Determine the (X, Y) coordinate at the center of the cell enclosing the given text.  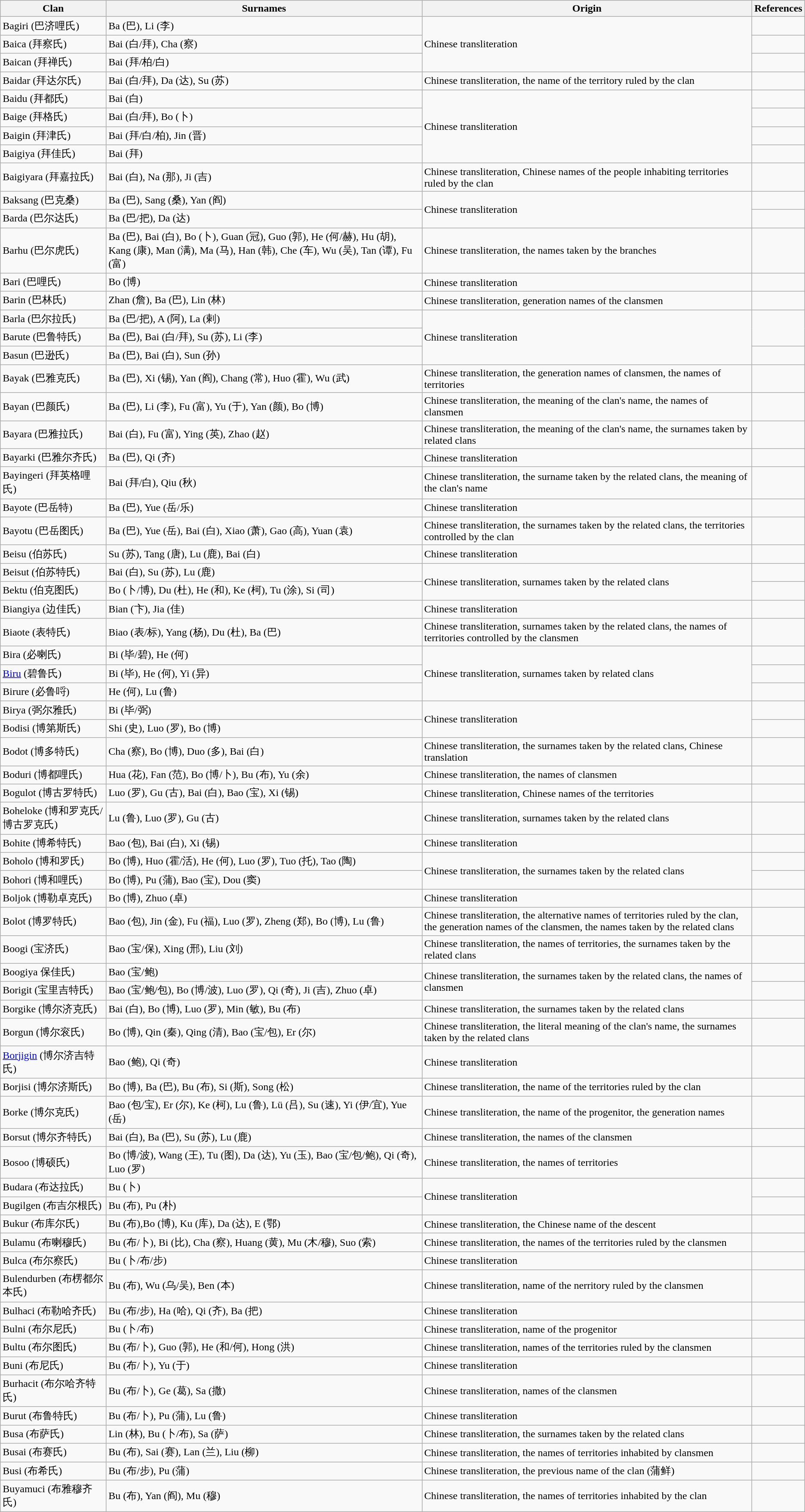
Ba (巴), Qi (齐) (264, 458)
Chinese transliteration, the previous name of the clan (蒲鲜) (587, 1471)
Bai (拜/白), Qiu (秋) (264, 483)
Borjigin (博尔济吉特氏) (53, 1062)
Borgike (博尔济克氏) (53, 1009)
Lu (鲁), Luo (罗), Gu (古) (264, 818)
Ba (巴), Sang (桑), Yan (阎) (264, 200)
Baksang (巴克桑) (53, 200)
Budara (布达拉氏) (53, 1188)
Biao (表/标), Yang (杨), Du (杜), Ba (巴) (264, 632)
Bukur (布库尔氏) (53, 1224)
Bu (布/步), Ha (哈), Qi (齐), Ba (把) (264, 1311)
Borigit (宝里吉特氏) (53, 991)
Bayotu (巴岳图氏) (53, 531)
Barhu (巴尔虎氏) (53, 251)
Bodisi (博第斯氏) (53, 728)
Bai (白), Fu (富), Ying (英), Zhao (赵) (264, 434)
Buyamuci (布雅穆齐氏) (53, 1496)
Chinese transliteration, surnames taken by the related clans, the names of territories controlled by the clansmen (587, 632)
Bulhaci (布勒哈齐氏) (53, 1311)
Chinese transliteration, the surnames taken by the related clans, the names of clansmen (587, 981)
Bai (拜/白/柏), Jin (晋) (264, 136)
Bu (布), Yan (阎), Mu (穆) (264, 1496)
Baican (拜禅氏) (53, 63)
Basun (巴逊氏) (53, 355)
Chinese transliteration, Chinese names of the territories (587, 793)
Bo (博), Pu (蒲), Bao (宝), Dou (窦) (264, 880)
Chinese transliteration, the names of the territories ruled by the clansmen (587, 1243)
Chinese transliteration, the names of territories (587, 1162)
Bai (白/拜), Cha (察) (264, 44)
Bayingeri (拜英格哩氏) (53, 483)
Ba (巴), Bai (白/拜), Su (苏), Li (李) (264, 337)
Chinese transliteration, name of the progenitor (587, 1330)
Busa (布萨氏) (53, 1435)
Barin (巴林氏) (53, 301)
Chinese transliteration, names of the clansmen (587, 1391)
Ba (巴), Yue (岳/乐) (264, 508)
Bai (拜) (264, 154)
Boogi (宝济氏) (53, 950)
Chinese transliteration, the generation names of clansmen, the names of territories (587, 378)
Bai (白), Su (苏), Lu (鹿) (264, 573)
Biru (碧鲁氏) (53, 673)
Bari (巴哩氏) (53, 282)
Buni (布尼氏) (53, 1366)
Bayan (巴颜氏) (53, 407)
Bu (布), Sai (赛), Lan (兰), Liu (柳) (264, 1453)
Bu (布/卜), Bi (比), Cha (察), Huang (黄), Mu (木/穆), Suo (索) (264, 1243)
Bu (布/步), Pu (蒲) (264, 1471)
Boduri (博都哩氏) (53, 775)
Bi (毕), He (何), Yi (异) (264, 673)
Chinese transliteration, generation names of the clansmen (587, 301)
Chinese transliteration, the name of the territory ruled by the clan (587, 81)
Chinese transliteration, the names of the clansmen (587, 1138)
Chinese transliteration, the names of clansmen (587, 775)
Borgun (博尔衮氏) (53, 1032)
Baidar (拜达尔氏) (53, 81)
Bektu (伯克图氏) (53, 591)
Barute (巴鲁特氏) (53, 337)
Bo (博) (264, 282)
Bao (宝/保), Xing (邢), Liu (刘) (264, 950)
Beisu (伯苏氏) (53, 554)
Ba (巴), Bai (白), Sun (孙) (264, 355)
Chinese transliteration, the surnames taken by the related clans, the territories controlled by the clan (587, 531)
References (778, 9)
Bo (博), Qin (秦), Qing (清), Bao (宝/包), Er (尔) (264, 1032)
Bu (布),Bo (博), Ku (库), Da (达), E (鄂) (264, 1224)
Ba (巴), Li (李), Fu (富), Yu (于), Yan (颜), Bo (博) (264, 407)
Chinese transliteration, the meaning of the clan's name, the names of clansmen (587, 407)
Ba (巴), Xi (锡), Yan (阎), Chang (常), Huo (霍), Wu (武) (264, 378)
Burhacit (布尔哈齐特氏) (53, 1391)
Hua (花), Fan (范), Bo (博/卜), Bu (布), Yu (余) (264, 775)
Bolot (博罗特氏) (53, 921)
Chinese transliteration, the names of territories inhabited by clansmen (587, 1453)
Bulamu (布喇穆氏) (53, 1243)
Bu (布/卜), Guo (郭), He (和/何), Hong (洪) (264, 1348)
Bo (卜/博), Du (杜), He (和), Ke (柯), Tu (涂), Si (司) (264, 591)
Barda (巴尔达氏) (53, 218)
Birya (弼尔雅氏) (53, 710)
Shi (史), Luo (罗), Bo (博) (264, 728)
Bai (白) (264, 99)
Boljok (博勒卓克氏) (53, 898)
Bai (白), Na (那), Ji (吉) (264, 177)
Bayarki (巴雅尔齐氏) (53, 458)
Bai (白/拜), Bo (卜) (264, 118)
Clan (53, 9)
Biangiya (边佳氏) (53, 609)
Baidu (拜都氏) (53, 99)
Chinese transliteration, the surname taken by the related clans, the meaning of the clan's name (587, 483)
Bao (宝/鲍) (264, 973)
Baica (拜察氏) (53, 44)
Bira (必喇氏) (53, 655)
Ba (巴), Li (李) (264, 26)
Bi (毕/弼) (264, 710)
Bai (拜/柏/白) (264, 63)
Ba (巴/把), Da (达) (264, 218)
Bagiri (巴济哩氏) (53, 26)
Su (苏), Tang (唐), Lu (鹿), Bai (白) (264, 554)
He (何), Lu (鲁) (264, 692)
Boheloke (博和罗克氏/博古罗克氏) (53, 818)
Bulendurben (布楞都尔本氏) (53, 1286)
Boholo (博和罗氏) (53, 862)
Boogiya 保佳氏) (53, 973)
Bai (白/拜), Da (达), Su (苏) (264, 81)
Bodot (博多特氏) (53, 752)
Bugilgen (布吉尔根氏) (53, 1206)
Chinese transliteration, the names of territories, the surnames taken by the related clans (587, 950)
Bu (卜) (264, 1188)
Chinese transliteration, the Chinese name of the descent (587, 1224)
Bu (布/卜), Yu (于) (264, 1366)
Borsut (博尔齐特氏) (53, 1138)
Bultu (布尔图氏) (53, 1348)
Bo (博), Zhuo (卓) (264, 898)
Burut (布鲁特氏) (53, 1416)
Luo (罗), Gu (古), Bai (白), Bao (宝), Xi (锡) (264, 793)
Cha (察), Bo (博), Duo (多), Bai (白) (264, 752)
Bohite (博希特氏) (53, 844)
Chinese transliteration, the literal meaning of the clan's name, the surnames taken by the related clans (587, 1032)
Origin (587, 9)
Bulni (布尔尼氏) (53, 1330)
Birure (必鲁哷) (53, 692)
Bo (博/波), Wang (王), Tu (图), Da (达), Yu (玉), Bao (宝/包/鲍), Qi (奇), Luo (罗) (264, 1162)
Chinese transliteration, the names taken by the branches (587, 251)
Chinese transliteration, surnames taken by related clans (587, 674)
Bai (白), Ba (巴), Su (苏), Lu (鹿) (264, 1138)
Bosoo (博硕氏) (53, 1162)
Barla (巴尔拉氏) (53, 319)
Lin (林), Bu (卜/布), Sa (萨) (264, 1435)
Bu (布/卜), Pu (蒲), Lu (鲁) (264, 1416)
Chinese transliteration, the name of the progenitor, the generation names (587, 1112)
Bu (布), Wu (乌/吴), Ben (本) (264, 1286)
Chinese transliteration, the surnames taken by the related clans, Chinese translation (587, 752)
Zhan (詹), Ba (巴), Lin (林) (264, 301)
Bu (布), Pu (朴) (264, 1206)
Surnames (264, 9)
Baigiya (拜佳氏) (53, 154)
Bao (鲍), Qi (奇) (264, 1062)
Bu (卜/布) (264, 1330)
Bao (宝/鲍/包), Bo (博/波), Luo (罗), Qi (奇), Ji (吉), Zhuo (卓) (264, 991)
Chinese transliteration, the name of the territories ruled by the clan (587, 1087)
Borke (博尔克氏) (53, 1112)
Bohori (博和哩氏) (53, 880)
Chinese transliteration, the names of territories inhabited by the clan (587, 1496)
Bayak (巴雅克氏) (53, 378)
Bao (包/宝), Er (尔), Ke (柯), Lu (鲁), Lü (吕), Su (速), Yi (伊/宜), Yue (岳) (264, 1112)
Baigin (拜津氏) (53, 136)
Borjisi (博尔济斯氏) (53, 1087)
Biaote (表特氏) (53, 632)
Bao (包), Jin (金), Fu (福), Luo (罗), Zheng (郑), Bo (博), Lu (鲁) (264, 921)
Baige (拜格氏) (53, 118)
Bayara (巴雅拉氏) (53, 434)
Bu (布/卜), Ge (葛), Sa (撒) (264, 1391)
Bian (卞), Jia (佳) (264, 609)
Chinese transliteration, Chinese names of the people inhabiting territories ruled by the clan (587, 177)
Beisut (伯苏特氏) (53, 573)
Ba (巴/把), A (阿), La (剌) (264, 319)
Bu (卜/布/步) (264, 1261)
Chinese transliteration, name of the nerritory ruled by the clansmen (587, 1286)
Busai (布赛氏) (53, 1453)
Ba (巴), Yue (岳), Bai (白), Xiao (萧), Gao (高), Yuan (袁) (264, 531)
Bo (博), Huo (霍/活), He (何), Luo (罗), Tuo (托), Tao (陶) (264, 862)
Bayote (巴岳特) (53, 508)
Bogulot (博古罗特氏) (53, 793)
Bao (包), Bai (白), Xi (锡) (264, 844)
Busi (布希氏) (53, 1471)
Chinese transliteration, the meaning of the clan's name, the surnames taken by related clans (587, 434)
Baigiyara (拜嘉拉氏) (53, 177)
Bi (毕/碧), He (何) (264, 655)
Bai (白), Bo (博), Luo (罗), Min (敏), Bu (布) (264, 1009)
Ba (巴), Bai (白), Bo (卜), Guan (冠), Guo (郭), He (何/赫), Hu (胡), Kang (康), Man (满), Ma (马), Han (韩), Che (车), Wu (吴), Tan (谭), Fu (富) (264, 251)
Bo (博), Ba (巴), Bu (布), Si (斯), Song (松) (264, 1087)
Bulca (布尔察氏) (53, 1261)
Chinese transliteration, names of the territories ruled by the clansmen (587, 1348)
